Search for the cell housing the specified text and yield its (x, y) center coordinate. 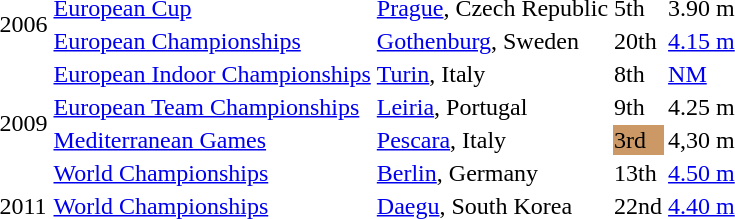
Leiria, Portugal (492, 107)
9th (638, 107)
Pescara, Italy (492, 140)
8th (638, 74)
European Indoor Championships (212, 74)
European Team Championships (212, 107)
20th (638, 41)
World Championships (212, 173)
13th (638, 173)
3rd (638, 140)
Mediterranean Games (212, 140)
Gothenburg, Sweden (492, 41)
European Championships (212, 41)
Berlin, Germany (492, 173)
Turin, Italy (492, 74)
